Capture the cell that displays the provided text and extract its (X, Y) central coordinate. 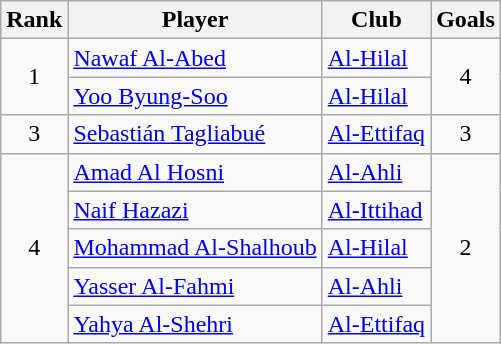
Al-Ittihad (376, 210)
Mohammad Al-Shalhoub (195, 248)
Player (195, 20)
Rank (34, 20)
Yasser Al-Fahmi (195, 286)
2 (466, 248)
Goals (466, 20)
Amad Al Hosni (195, 172)
Club (376, 20)
1 (34, 77)
Nawaf Al-Abed (195, 58)
Sebastián Tagliabué (195, 134)
Naif Hazazi (195, 210)
Yoo Byung-Soo (195, 96)
Yahya Al-Shehri (195, 324)
